Output the [X, Y] coordinate of the center of the cell containing the given text.  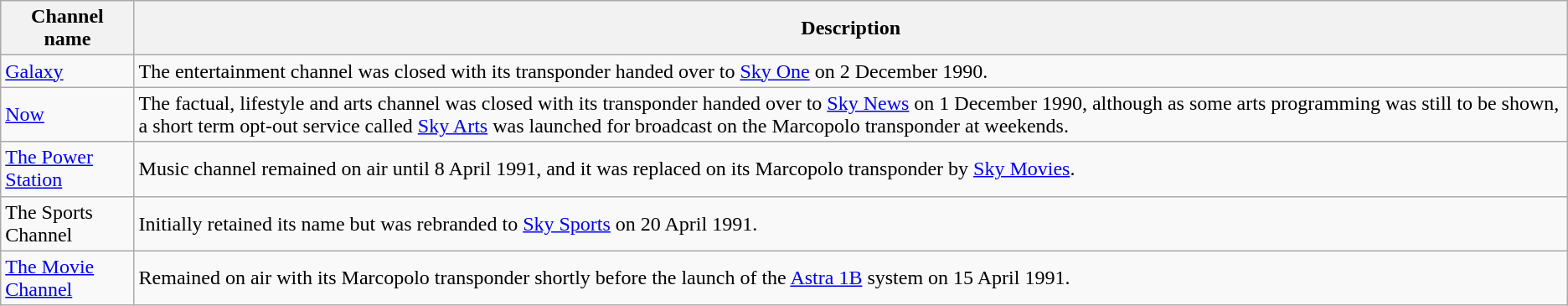
Initially retained its name but was rebranded to Sky Sports on 20 April 1991. [851, 223]
Remained on air with its Marcopolo transponder shortly before the launch of the Astra 1B system on 15 April 1991. [851, 278]
Channel name [67, 29]
Music channel remained on air until 8 April 1991, and it was replaced on its Marcopolo transponder by Sky Movies. [851, 169]
The Power Station [67, 169]
Now [67, 114]
Galaxy [67, 71]
The entertainment channel was closed with its transponder handed over to Sky One on 2 December 1990. [851, 71]
The Sports Channel [67, 223]
The Movie Channel [67, 278]
Description [851, 29]
